From the cell containing the given text, extract its center point as [x, y] coordinate. 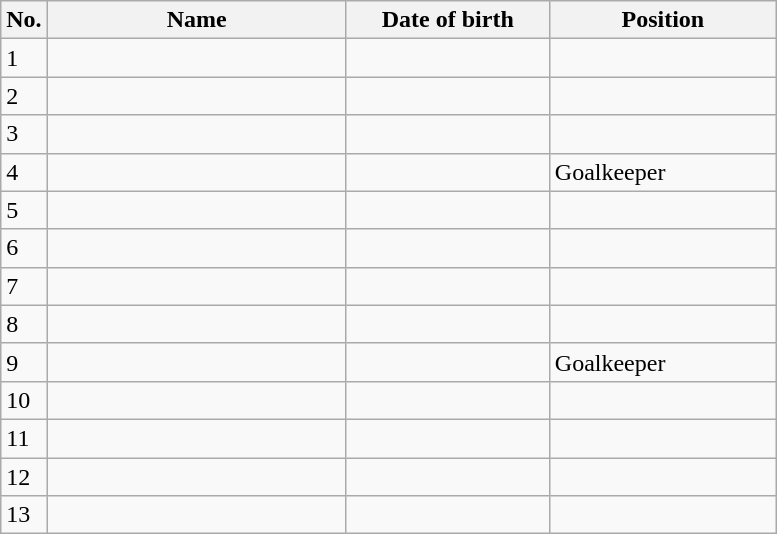
12 [24, 477]
6 [24, 248]
11 [24, 438]
No. [24, 20]
Name [196, 20]
3 [24, 134]
10 [24, 400]
1 [24, 58]
5 [24, 210]
2 [24, 96]
4 [24, 172]
Date of birth [448, 20]
9 [24, 362]
7 [24, 286]
Position [662, 20]
8 [24, 324]
13 [24, 515]
